Capture the cell that displays the provided text and extract its (X, Y) central coordinate. 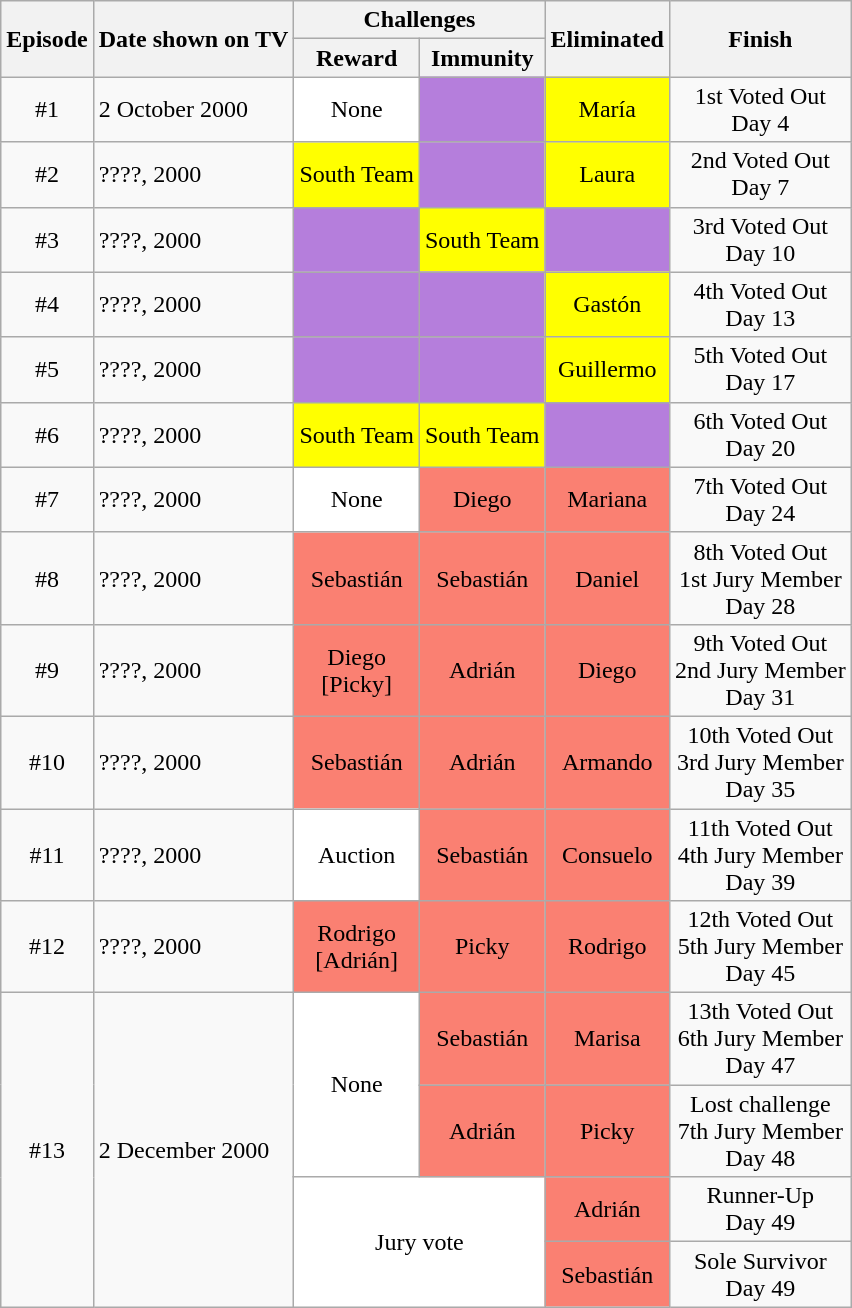
#8 (47, 578)
Mariana (607, 500)
1st Voted OutDay 4 (760, 110)
Guillermo (607, 370)
Consuelo (607, 854)
2nd Voted OutDay 7 (760, 174)
#11 (47, 854)
Laura (607, 174)
Finish (760, 39)
#9 (47, 670)
Armando (607, 762)
4th Voted OutDay 13 (760, 304)
11th Voted Out4th Jury MemberDay 39 (760, 854)
#6 (47, 434)
Runner-UpDay 49 (760, 1210)
Rodrigo[Adrián] (357, 947)
10th Voted Out3rd Jury MemberDay 35 (760, 762)
Reward (357, 58)
Gastón (607, 304)
#10 (47, 762)
#5 (47, 370)
#2 (47, 174)
Sole SurvivorDay 49 (760, 1274)
#7 (47, 500)
Immunity (482, 58)
Rodrigo (607, 947)
#4 (47, 304)
5th Voted OutDay 17 (760, 370)
#1 (47, 110)
7th Voted OutDay 24 (760, 500)
Auction (357, 854)
Episode (47, 39)
9th Voted Out2nd Jury MemberDay 31 (760, 670)
2 December 2000 (194, 1150)
8th Voted Out1st Jury MemberDay 28 (760, 578)
Eliminated (607, 39)
Date shown on TV (194, 39)
#13 (47, 1150)
12th Voted Out5th Jury MemberDay 45 (760, 947)
Lost challenge7th Jury MemberDay 48 (760, 1131)
3rd Voted OutDay 10 (760, 240)
Challenges (420, 20)
Marisa (607, 1039)
#3 (47, 240)
2 October 2000 (194, 110)
13th Voted Out6th Jury MemberDay 47 (760, 1039)
6th Voted OutDay 20 (760, 434)
#12 (47, 947)
María (607, 110)
Diego[Picky] (357, 670)
Jury vote (420, 1242)
Daniel (607, 578)
